Pinpoint the cell where the given text exists, returning its (X, Y) midpoint coordinate. 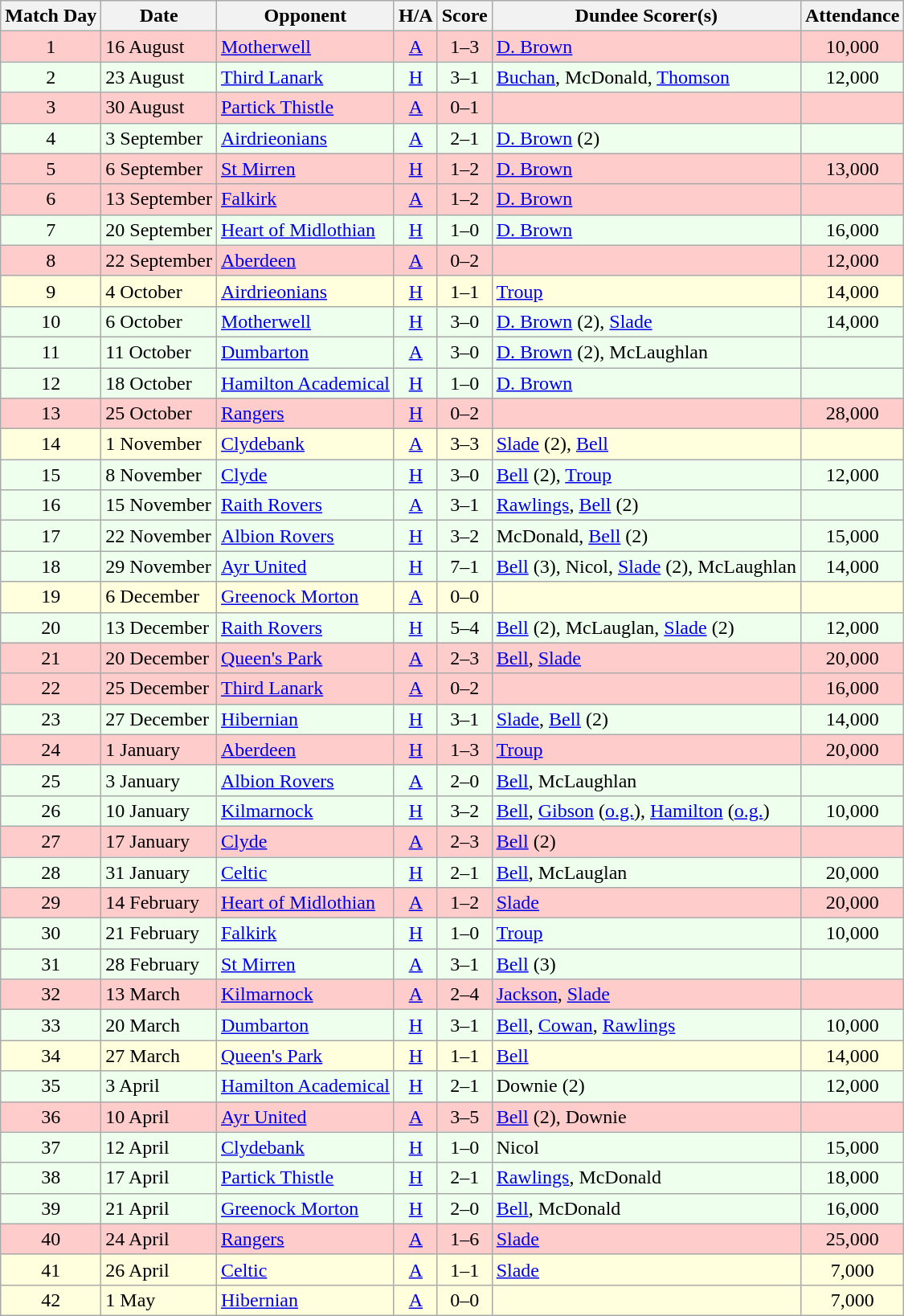
13,000 (852, 169)
24 April (159, 1239)
7 (51, 230)
Bell, McLauglan (646, 872)
15 (51, 475)
H/A (415, 16)
10 April (159, 1117)
Score (464, 16)
31 (51, 964)
Bell, Cowan, Rawlings (646, 1025)
Rawlings, Bell (2) (646, 505)
13 December (159, 627)
21 April (159, 1208)
Slade, Bell (2) (646, 719)
26 April (159, 1269)
10 (51, 321)
Slade (2), Bell (646, 444)
3 September (159, 138)
6 September (159, 169)
27 December (159, 719)
31 January (159, 872)
6 (51, 199)
41 (51, 1269)
17 January (159, 841)
Bell (2) (646, 841)
D. Brown (2) (646, 138)
40 (51, 1239)
6 December (159, 597)
8 November (159, 475)
3–5 (464, 1117)
12 (51, 383)
19 (51, 597)
23 August (159, 77)
Bell, McDonald (646, 1208)
1 May (159, 1300)
24 (51, 750)
0–1 (464, 108)
7–1 (464, 566)
17 April (159, 1178)
25 October (159, 414)
18,000 (852, 1178)
37 (51, 1147)
1 January (159, 750)
McDonald, Bell (2) (646, 536)
2–4 (464, 995)
Downie (2) (646, 1086)
Buchan, McDonald, Thomson (646, 77)
28 (51, 872)
9 (51, 291)
3 April (159, 1086)
20 (51, 627)
28,000 (852, 414)
D. Brown (2), Slade (646, 321)
25 December (159, 689)
Bell (2), Downie (646, 1117)
22 September (159, 260)
25 (51, 780)
4 (51, 138)
10 January (159, 811)
Nicol (646, 1147)
17 (51, 536)
22 November (159, 536)
Bell, Slade (646, 658)
Bell, McLaughlan (646, 780)
6 October (159, 321)
Bell (646, 1056)
29 November (159, 566)
27 (51, 841)
Date (159, 16)
4 October (159, 291)
28 February (159, 964)
16 August (159, 47)
3 January (159, 780)
1 (51, 47)
13 (51, 414)
29 (51, 903)
21 February (159, 934)
1 November (159, 444)
25,000 (852, 1239)
36 (51, 1117)
15 November (159, 505)
33 (51, 1025)
Match Day (51, 16)
11 (51, 352)
20 September (159, 230)
12 April (159, 1147)
8 (51, 260)
1–6 (464, 1239)
20 December (159, 658)
20 March (159, 1025)
13 March (159, 995)
11 October (159, 352)
D. Brown (2), McLaughlan (646, 352)
14 February (159, 903)
3–3 (464, 444)
22 (51, 689)
23 (51, 719)
2 (51, 77)
35 (51, 1086)
Bell (2), McLauglan, Slade (2) (646, 627)
18 October (159, 383)
Opponent (305, 16)
38 (51, 1178)
13 September (159, 199)
5–4 (464, 627)
39 (51, 1208)
Bell (3), Nicol, Slade (2), McLaughlan (646, 566)
Bell, Gibson (o.g.), Hamilton (o.g.) (646, 811)
16 (51, 505)
Rawlings, McDonald (646, 1178)
5 (51, 169)
Jackson, Slade (646, 995)
3 (51, 108)
42 (51, 1300)
32 (51, 995)
Bell (3) (646, 964)
21 (51, 658)
18 (51, 566)
Attendance (852, 16)
30 August (159, 108)
26 (51, 811)
34 (51, 1056)
Bell (2), Troup (646, 475)
Dundee Scorer(s) (646, 16)
30 (51, 934)
14 (51, 444)
27 March (159, 1056)
